For the text-containing cell, return its midpoint in [X, Y] coordinate format. 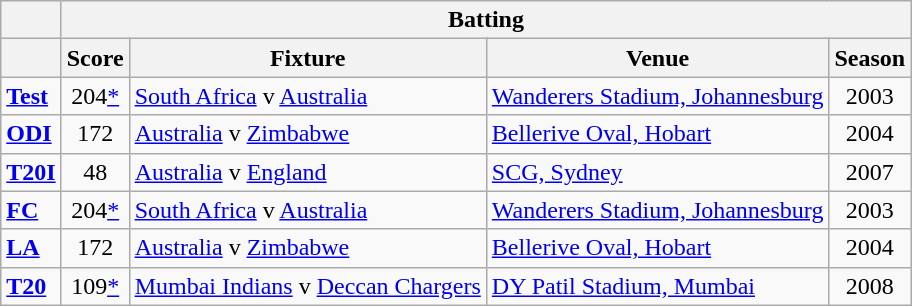
Batting [486, 20]
DY Patil Stadium, Mumbai [658, 286]
Venue [658, 58]
109* [95, 286]
Australia v England [308, 172]
T20 [31, 286]
Score [95, 58]
Test [31, 96]
48 [95, 172]
FC [31, 210]
2008 [870, 286]
Season [870, 58]
ODI [31, 134]
2007 [870, 172]
SCG, Sydney [658, 172]
T20I [31, 172]
Fixture [308, 58]
Mumbai Indians v Deccan Chargers [308, 286]
LA [31, 248]
